Capture the cell that displays the provided text and extract its [x, y] central coordinate. 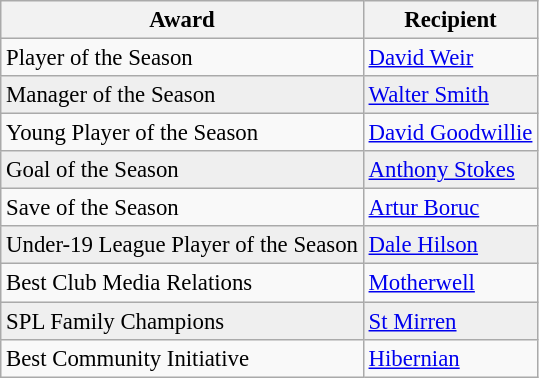
SPL Family Champions [182, 321]
Best Club Media Relations [182, 283]
Best Community Initiative [182, 358]
Motherwell [450, 283]
David Weir [450, 58]
Player of the Season [182, 58]
St Mirren [450, 321]
Hibernian [450, 358]
Award [182, 20]
David Goodwillie [450, 133]
Under-19 League Player of the Season [182, 245]
Artur Boruc [450, 208]
Manager of the Season [182, 95]
Dale Hilson [450, 245]
Anthony Stokes [450, 170]
Goal of the Season [182, 170]
Young Player of the Season [182, 133]
Save of the Season [182, 208]
Recipient [450, 20]
Walter Smith [450, 95]
